Return (x, y) of the center of cell containing provided text 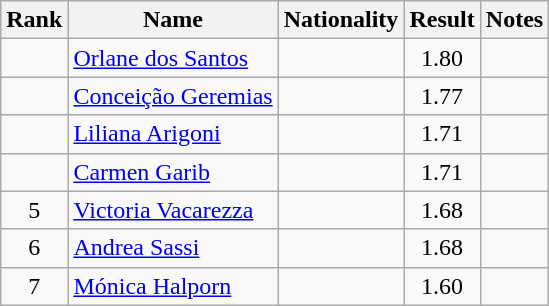
1.80 (442, 58)
Mónica Halporn (173, 286)
Andrea Sassi (173, 248)
Result (442, 20)
Conceição Geremias (173, 96)
Name (173, 20)
Carmen Garib (173, 172)
Nationality (341, 20)
7 (34, 286)
Victoria Vacarezza (173, 210)
6 (34, 248)
Liliana Arigoni (173, 134)
Rank (34, 20)
5 (34, 210)
Notes (514, 20)
Orlane dos Santos (173, 58)
1.77 (442, 96)
1.60 (442, 286)
